Identify which cell holds the provided text, then report its [X, Y] central coordinate. 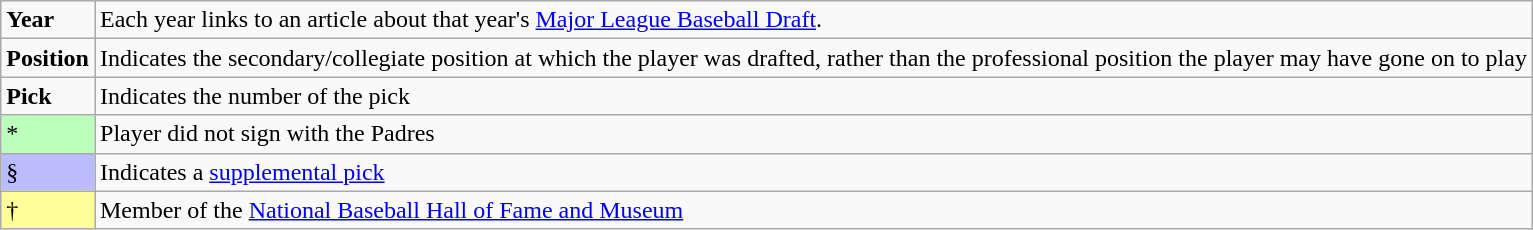
* [48, 134]
Indicates the number of the pick [813, 96]
Each year links to an article about that year's Major League Baseball Draft. [813, 20]
Position [48, 58]
Indicates a supplemental pick [813, 172]
Pick [48, 96]
§ [48, 172]
Player did not sign with the Padres [813, 134]
† [48, 210]
Year [48, 20]
Member of the National Baseball Hall of Fame and Museum [813, 210]
